Determine the (X, Y) coordinate at the center of the cell enclosing the given text.  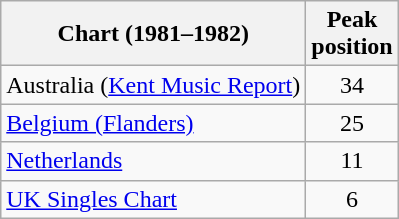
25 (352, 123)
34 (352, 85)
11 (352, 161)
Belgium (Flanders) (154, 123)
Peakposition (352, 34)
6 (352, 199)
UK Singles Chart (154, 199)
Netherlands (154, 161)
Chart (1981–1982) (154, 34)
Australia (Kent Music Report) (154, 85)
